Extract the [X, Y] coordinate from the center of the cell holding the provided text.  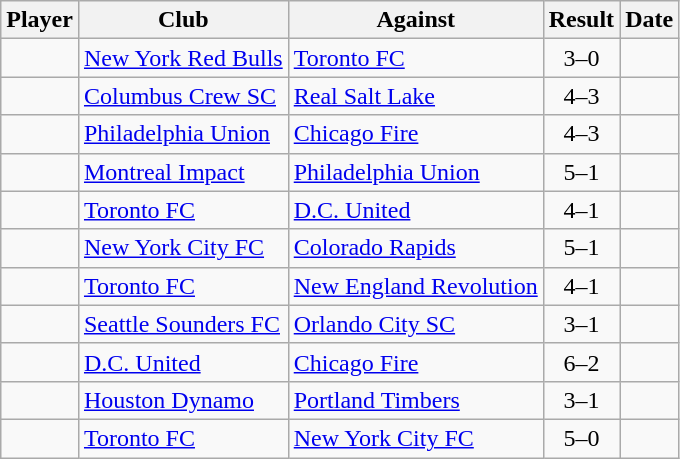
Houston Dynamo [183, 400]
Portland Timbers [416, 400]
New York Red Bulls [183, 58]
6–2 [581, 362]
5–0 [581, 438]
Real Salt Lake [416, 96]
Player [40, 20]
Montreal Impact [183, 172]
Orlando City SC [416, 324]
Against [416, 20]
Result [581, 20]
Columbus Crew SC [183, 96]
3–0 [581, 58]
Colorado Rapids [416, 248]
Date [650, 20]
Club [183, 20]
Seattle Sounders FC [183, 324]
New England Revolution [416, 286]
